Provide the (X, Y) coordinate of the cell's center where the given text is located.  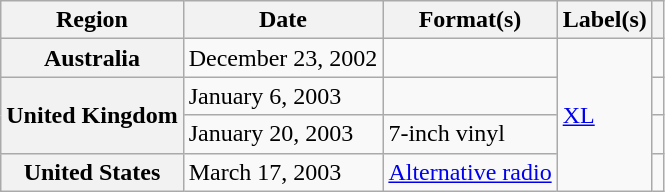
March 17, 2003 (283, 172)
Label(s) (604, 20)
Alternative radio (470, 172)
Region (92, 20)
January 20, 2003 (283, 134)
United Kingdom (92, 115)
Date (283, 20)
Format(s) (470, 20)
Australia (92, 58)
December 23, 2002 (283, 58)
United States (92, 172)
XL (604, 115)
7-inch vinyl (470, 134)
January 6, 2003 (283, 96)
